Extract the (X, Y) coordinate from the center of the cell holding the provided text.  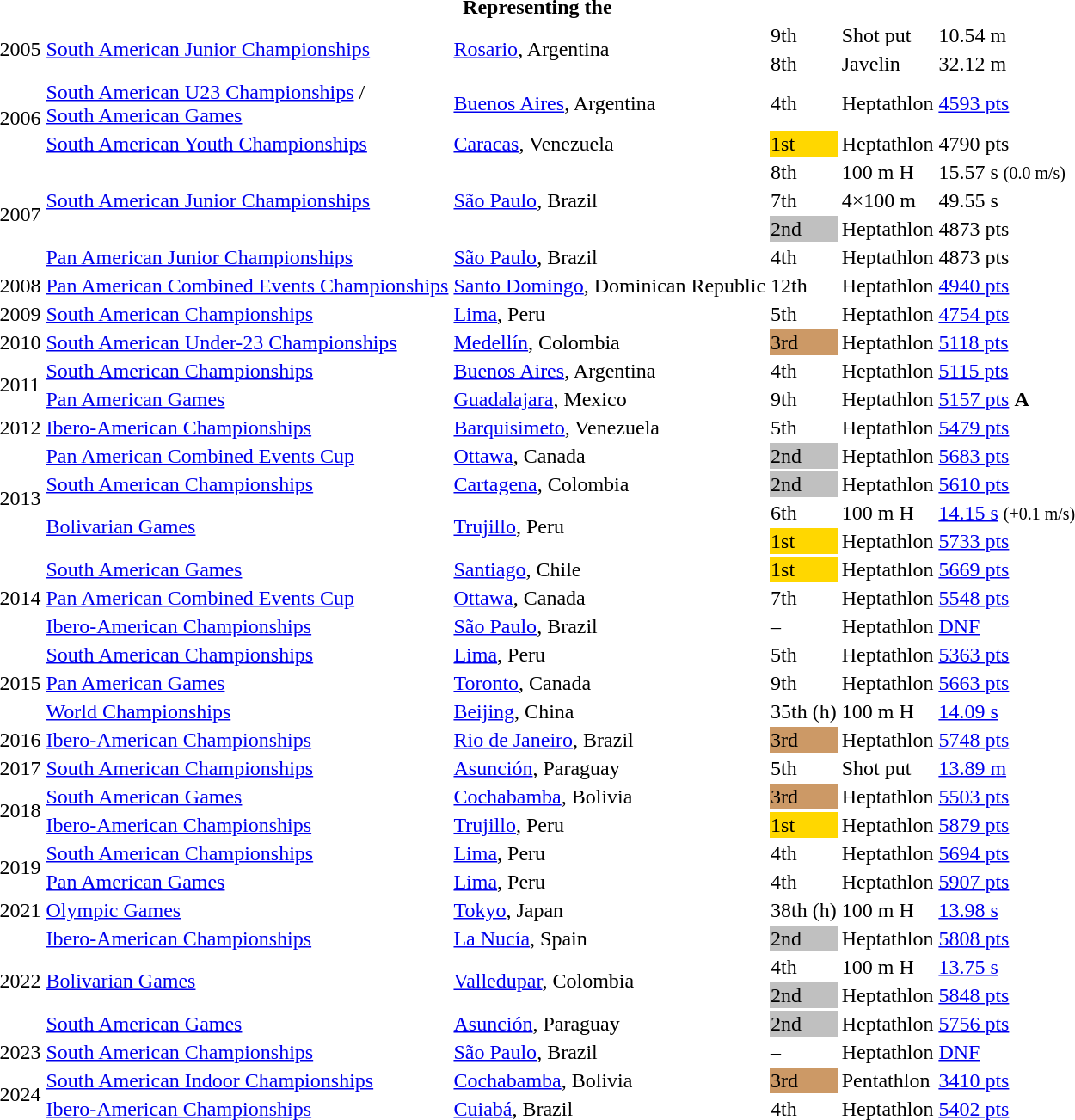
6th (804, 513)
La Nucía, Spain (610, 938)
Santiago, Chile (610, 569)
Rosario, Argentina (610, 50)
Rio de Janeiro, Brazil (610, 740)
12th (804, 286)
Valledupar, Colombia (610, 981)
Pentathlon (888, 1080)
Cartagena, Colombia (610, 484)
South American Youth Championships (248, 144)
Caracas, Venezuela (610, 144)
Pan American Combined Events Championships (248, 286)
Olympic Games (248, 910)
Pan American Junior Championships (248, 257)
35th (h) (804, 711)
38th (h) (804, 910)
Barquisimeto, Venezuela (610, 428)
4×100 m (888, 200)
Santo Domingo, Dominican Republic (610, 286)
South American Under-23 Championships (248, 342)
South American Indoor Championships (248, 1080)
Toronto, Canada (610, 683)
World Championships (248, 711)
Guadalajara, Mexico (610, 399)
Medellín, Colombia (610, 342)
Beijing, China (610, 711)
South American U23 Championships / South American Games (248, 103)
Javelin (888, 64)
Tokyo, Japan (610, 910)
